Find where the given text appears and provide that cell's center as [X, Y] coordinate. 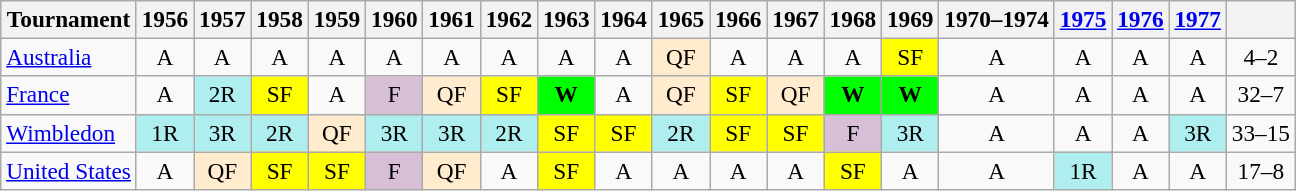
1969 [910, 19]
1967 [796, 19]
1965 [680, 19]
1963 [566, 19]
1976 [1140, 19]
Tournament [69, 19]
1975 [1082, 19]
France [69, 95]
1962 [508, 19]
Wimbledon [69, 133]
1957 [222, 19]
17–8 [1260, 170]
1964 [624, 19]
4–2 [1260, 57]
1970–1974 [997, 19]
1959 [336, 19]
1966 [738, 19]
Australia [69, 57]
1960 [394, 19]
33–15 [1260, 133]
1958 [280, 19]
1961 [452, 19]
1977 [1198, 19]
1968 [852, 19]
United States [69, 170]
1956 [164, 19]
32–7 [1260, 95]
